Pinpoint the cell where the given text exists, returning its (X, Y) midpoint coordinate. 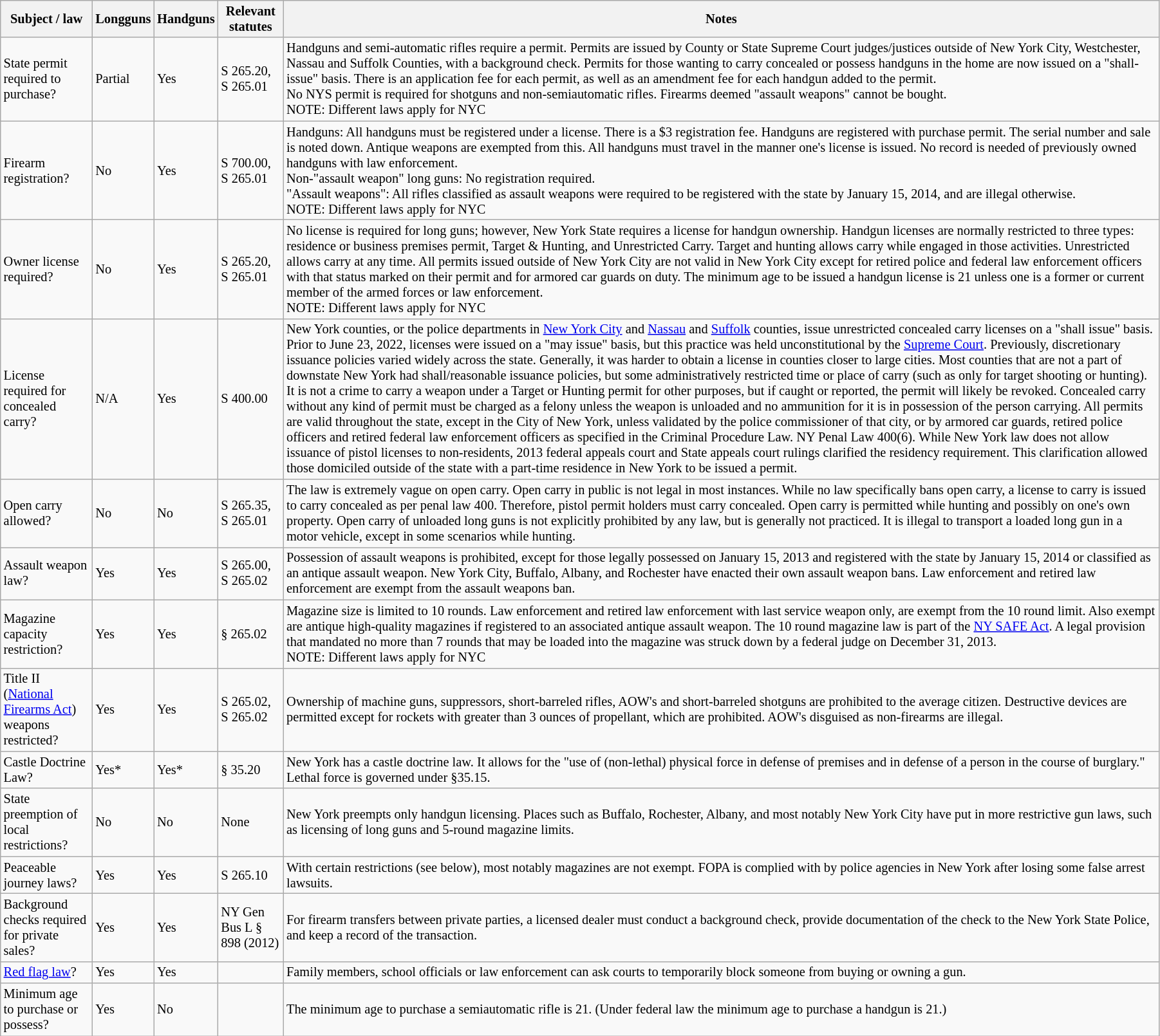
§ 35.20 (250, 770)
§ 265.02 (250, 634)
State preemption of local restrictions? (46, 822)
S 400.00 (250, 399)
Partial (123, 79)
Assault weapon law? (46, 573)
Background checks required for private sales? (46, 927)
Handguns (185, 19)
Relevant statutes (250, 19)
S 265.00, S 265.02 (250, 573)
Subject / law (46, 19)
The minimum age to purchase a semiautomatic rifle is 21. (Under federal law the minimum age to purchase a handgun is 21.) (721, 1010)
Owner license required? (46, 269)
Open carry allowed? (46, 513)
S 265.35, S 265.01 (250, 513)
Family members, school officials or law enforcement can ask courts to temporarily block someone from buying or owning a gun. (721, 972)
S 265.10 (250, 875)
Magazine capacity restriction? (46, 634)
Firearm registration? (46, 171)
Peaceable journey laws? (46, 875)
Castle Doctrine Law? (46, 770)
Title II (National Firearms Act) weapons restricted? (46, 710)
S 265.02, S 265.02 (250, 710)
Longguns (123, 19)
S 700.00, S 265.01 (250, 171)
License required for concealed carry? (46, 399)
NY Gen Bus L § 898 (2012) (250, 927)
Minimum age to purchase or possess? (46, 1010)
None (250, 822)
Notes (721, 19)
N/A (123, 399)
Red flag law? (46, 972)
State permit required to purchase? (46, 79)
